Extract the (X, Y) coordinate from the center of the cell holding the provided text.  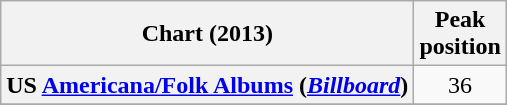
36 (460, 85)
Chart (2013) (208, 34)
Peakposition (460, 34)
US Americana/Folk Albums (Billboard) (208, 85)
